Locate the cell with the specified text and output its (X, Y) center coordinate. 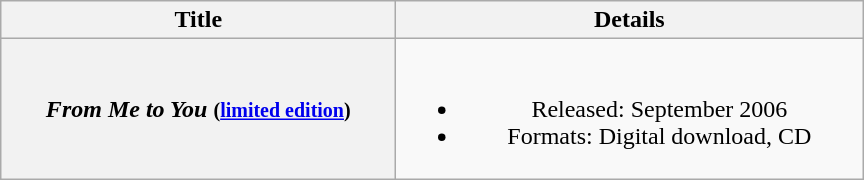
Title (198, 20)
Released: September 2006Formats: Digital download, CD (630, 109)
Details (630, 20)
From Me to You (limited edition) (198, 109)
